For the text-containing cell, return its midpoint in [x, y] coordinate format. 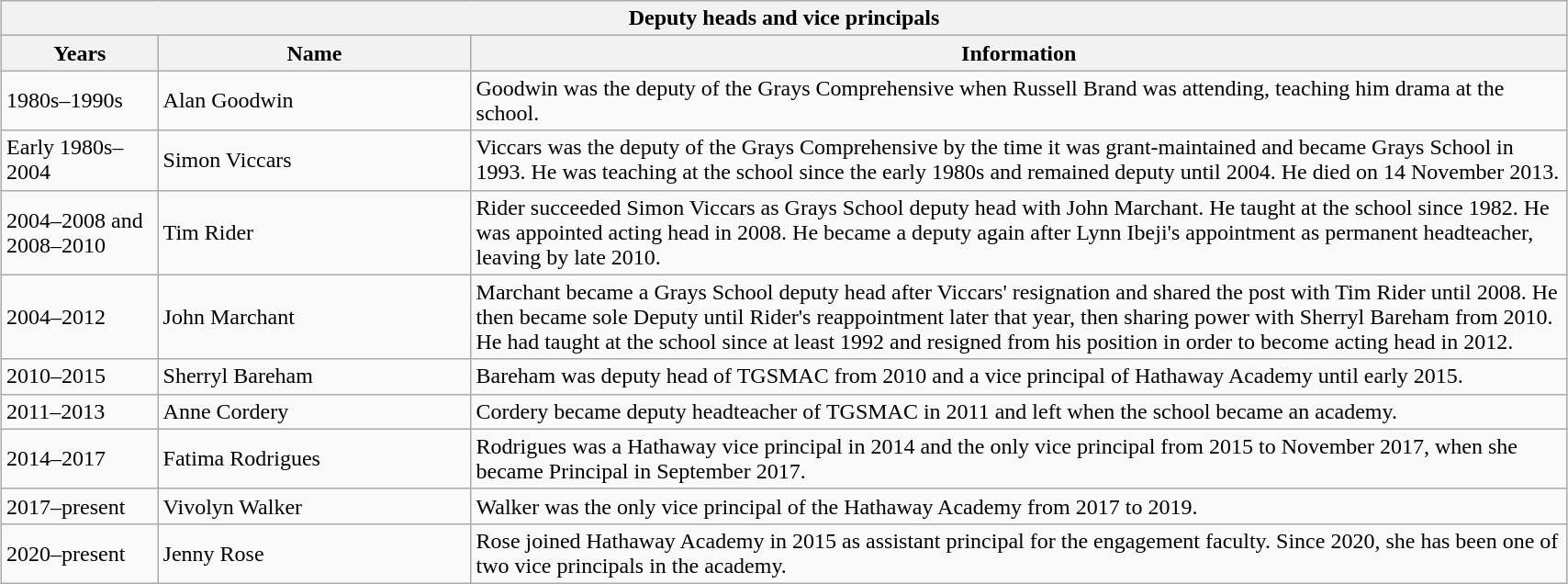
2004–2012 [80, 317]
Information [1019, 53]
2017–present [80, 506]
2010–2015 [80, 376]
Deputy heads and vice principals [784, 18]
Goodwin was the deputy of the Grays Comprehensive when Russell Brand was attending, teaching him drama at the school. [1019, 101]
John Marchant [314, 317]
Fatima Rodrigues [314, 459]
Simon Viccars [314, 160]
Jenny Rose [314, 553]
1980s–1990s [80, 101]
Tim Rider [314, 232]
Alan Goodwin [314, 101]
Sherryl Bareham [314, 376]
Name [314, 53]
Cordery became deputy headteacher of TGSMAC in 2011 and left when the school became an academy. [1019, 411]
2011–2013 [80, 411]
2014–2017 [80, 459]
Years [80, 53]
Rodrigues was a Hathaway vice principal in 2014 and the only vice principal from 2015 to November 2017, when she became Principal in September 2017. [1019, 459]
Bareham was deputy head of TGSMAC from 2010 and a vice principal of Hathaway Academy until early 2015. [1019, 376]
Walker was the only vice principal of the Hathaway Academy from 2017 to 2019. [1019, 506]
Anne Cordery [314, 411]
Early 1980s–2004 [80, 160]
Vivolyn Walker [314, 506]
2020–present [80, 553]
2004–2008 and 2008–2010 [80, 232]
